Pinpoint the cell where the given text exists, returning its [x, y] midpoint coordinate. 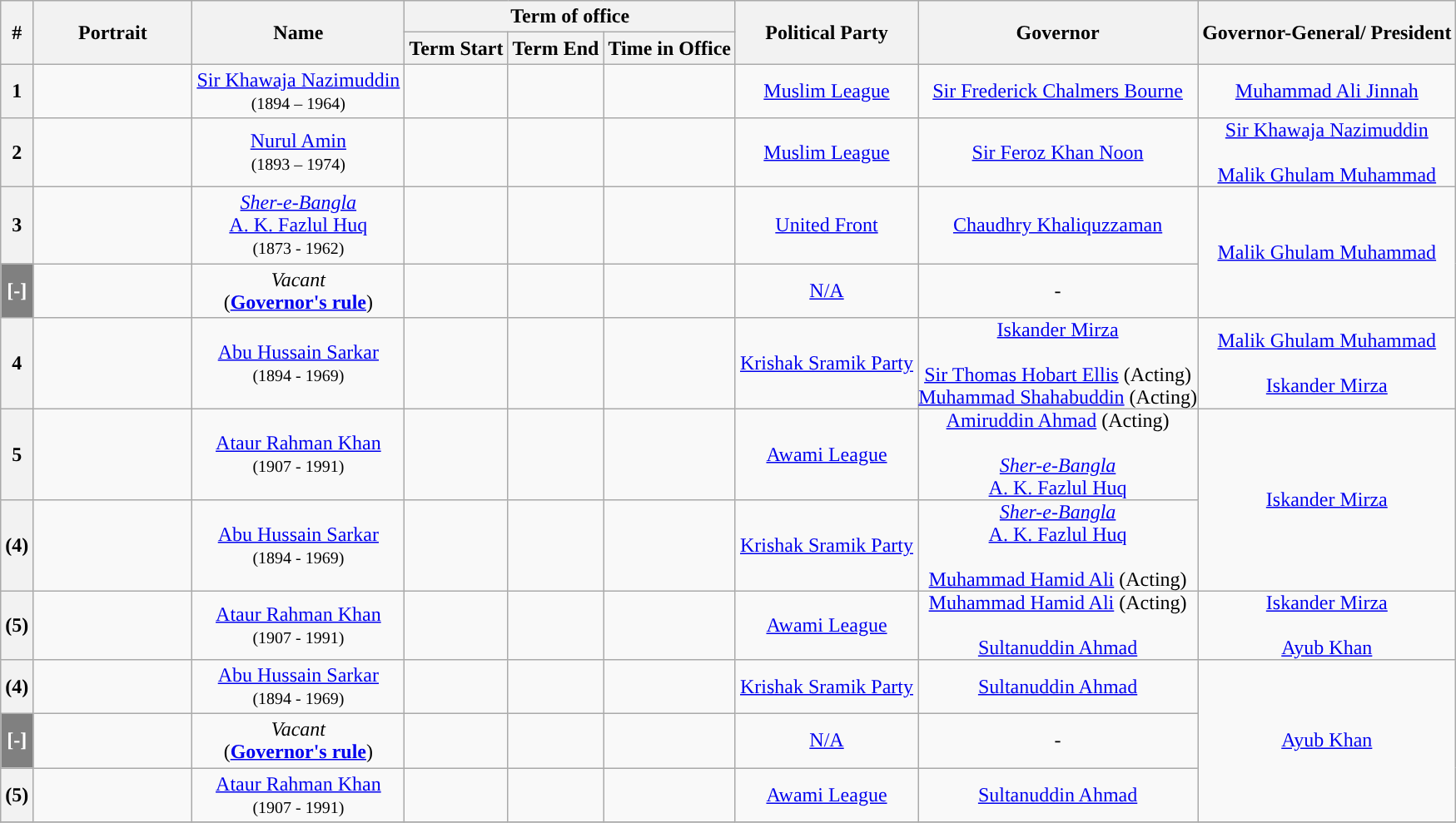
Muhammad Ali Jinnah [1327, 92]
Sher-e-BanglaA. K. Fazlul Huq(1873 - 1962) [298, 225]
Iskander Mirza [1327, 499]
Portrait [113, 32]
Sir Frederick Chalmers Bourne [1058, 92]
# [17, 32]
1 [17, 92]
2 [17, 152]
Sir Khawaja NazimuddinMalik Ghulam Muhammad [1327, 152]
Governor-General/ President [1327, 32]
Sher-e-BanglaA. K. Fazlul HuqMuhammad Hamid Ali (Acting) [1058, 546]
Time in Office [669, 48]
Malik Ghulam Muhammad [1327, 251]
United Front [826, 225]
Term End [556, 48]
4 [17, 364]
Amiruddin Ahmad (Acting)Sher-e-BanglaA. K. Fazlul Huq [1058, 454]
5 [17, 454]
Ayub Khan [1327, 741]
Muhammad Hamid Ali (Acting)Sultanuddin Ahmad [1058, 625]
Nurul Amin(1893 – 1974) [298, 152]
Political Party [826, 32]
Sir Feroz Khan Noon [1058, 152]
Term of office [570, 17]
Iskander MirzaSir Thomas Hobart Ellis (Acting)Muhammad Shahabuddin (Acting) [1058, 364]
Malik Ghulam MuhammadIskander Mirza [1327, 364]
Term Start [456, 48]
Governor [1058, 32]
Chaudhry Khaliquzzaman [1058, 225]
3 [17, 225]
Sir Khawaja Nazimuddin(1894 – 1964) [298, 92]
Name [298, 32]
Iskander MirzaAyub Khan [1327, 625]
